Locate the cell with the specified text and output its (X, Y) center coordinate. 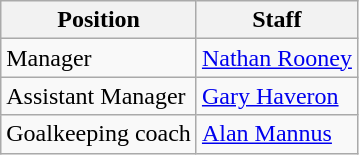
Alan Mannus (276, 134)
Manager (99, 58)
Position (99, 20)
Gary Haveron (276, 96)
Assistant Manager (99, 96)
Nathan Rooney (276, 58)
Goalkeeping coach (99, 134)
Staff (276, 20)
